Return (x, y) of the center of cell containing provided text 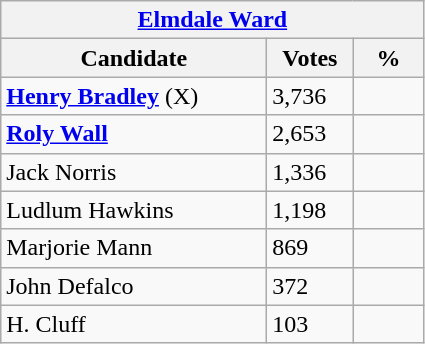
3,736 (310, 96)
2,653 (310, 134)
869 (310, 248)
372 (310, 286)
H. Cluff (134, 324)
Marjorie Mann (134, 248)
Elmdale Ward (212, 20)
Candidate (134, 58)
Roly Wall (134, 134)
% (388, 58)
103 (310, 324)
Votes (310, 58)
Jack Norris (134, 172)
Henry Bradley (X) (134, 96)
Ludlum Hawkins (134, 210)
John Defalco (134, 286)
1,336 (310, 172)
1,198 (310, 210)
